Search for the cell housing the specified text and yield its [X, Y] center coordinate. 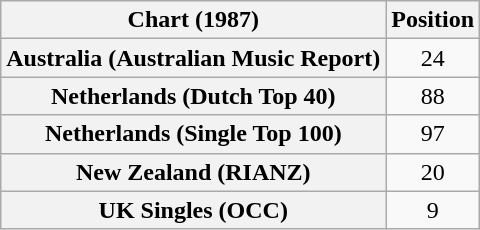
97 [433, 134]
88 [433, 96]
24 [433, 58]
Position [433, 20]
UK Singles (OCC) [194, 210]
Chart (1987) [194, 20]
20 [433, 172]
New Zealand (RIANZ) [194, 172]
9 [433, 210]
Australia (Australian Music Report) [194, 58]
Netherlands (Single Top 100) [194, 134]
Netherlands (Dutch Top 40) [194, 96]
